Locate the cell with the specified text and output its (x, y) center coordinate. 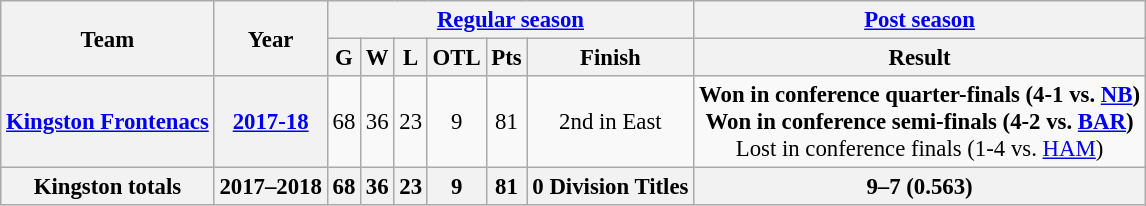
G (344, 58)
Kingston totals (108, 187)
Result (920, 58)
0 Division Titles (610, 187)
2nd in East (610, 122)
9–7 (0.563) (920, 187)
Team (108, 38)
Pts (506, 58)
Regular season (510, 20)
Won in conference quarter-finals (4-1 vs. NB) Won in conference semi-finals (4-2 vs. BAR) Lost in conference finals (1-4 vs. HAM) (920, 122)
OTL (456, 58)
L (410, 58)
Post season (920, 20)
Year (270, 38)
W (378, 58)
Finish (610, 58)
2017-18 (270, 122)
Kingston Frontenacs (108, 122)
2017–2018 (270, 187)
